Detect which cell encompasses the target text, then output its (x, y) center coordinate. 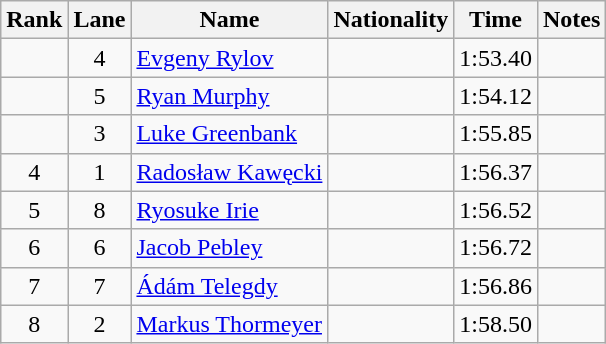
Markus Thormeyer (230, 324)
Radosław Kawęcki (230, 172)
2 (100, 324)
1:54.12 (496, 96)
1:56.86 (496, 286)
Notes (571, 20)
Evgeny Rylov (230, 58)
Luke Greenbank (230, 134)
Name (230, 20)
Ádám Telegdy (230, 286)
1:56.52 (496, 210)
1:55.85 (496, 134)
Time (496, 20)
Nationality (391, 20)
1 (100, 172)
Rank (34, 20)
3 (100, 134)
Jacob Pebley (230, 248)
1:56.72 (496, 248)
Lane (100, 20)
Ryosuke Irie (230, 210)
1:53.40 (496, 58)
1:56.37 (496, 172)
1:58.50 (496, 324)
Ryan Murphy (230, 96)
